Scan for the cell matching the given text and deliver its [x, y] coordinate at center. 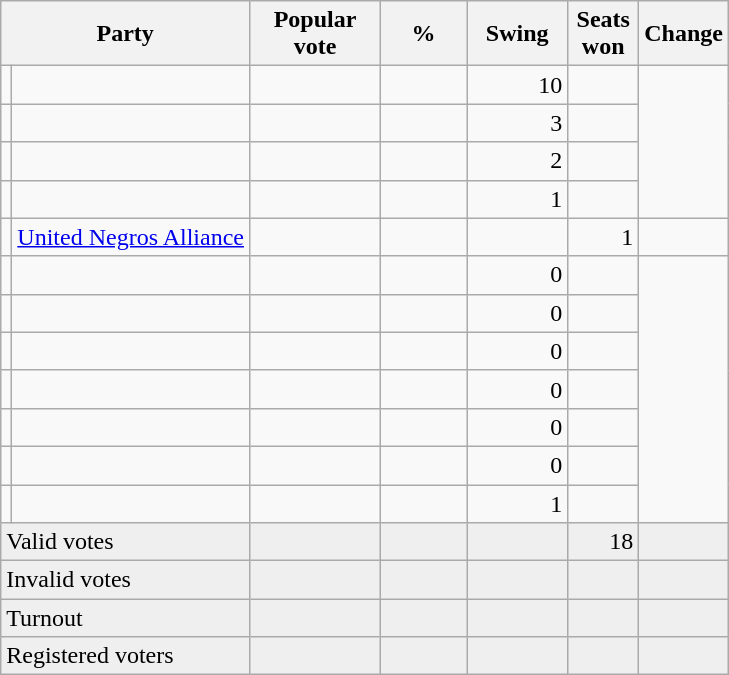
3 [518, 123]
United Negros Alliance [131, 237]
Registered voters [126, 656]
Change [684, 34]
Turnout [126, 618]
Party [126, 34]
Invalid votes [126, 580]
Valid votes [126, 542]
18 [604, 542]
Popular vote [314, 34]
Seatswon [604, 34]
% [424, 34]
2 [518, 161]
10 [518, 85]
Swing [518, 34]
